From the cell containing the given text, extract its center point as (X, Y) coordinate. 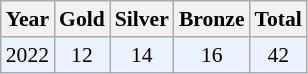
Year (28, 19)
Bronze (212, 19)
14 (142, 55)
Total (278, 19)
2022 (28, 55)
42 (278, 55)
12 (82, 55)
16 (212, 55)
Gold (82, 19)
Silver (142, 19)
